Locate the cell with the specified text and output its (x, y) center coordinate. 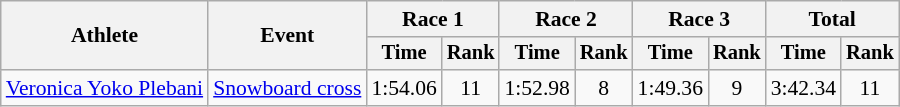
Snowboard cross (287, 88)
Veronica Yoko Plebani (104, 88)
3:42.34 (804, 88)
Total (832, 19)
1:54.06 (404, 88)
1:52.98 (536, 88)
8 (604, 88)
Event (287, 36)
1:49.36 (670, 88)
Race 2 (566, 19)
Athlete (104, 36)
9 (737, 88)
Race 3 (700, 19)
Race 1 (432, 19)
